From the cell containing the given text, extract its center point as [x, y] coordinate. 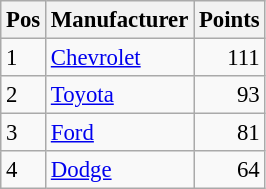
Toyota [120, 95]
111 [230, 58]
3 [24, 133]
93 [230, 95]
81 [230, 133]
64 [230, 170]
Dodge [120, 170]
Manufacturer [120, 20]
Points [230, 20]
2 [24, 95]
Chevrolet [120, 58]
4 [24, 170]
Pos [24, 20]
1 [24, 58]
Ford [120, 133]
